For the text-containing cell, return its midpoint in [x, y] coordinate format. 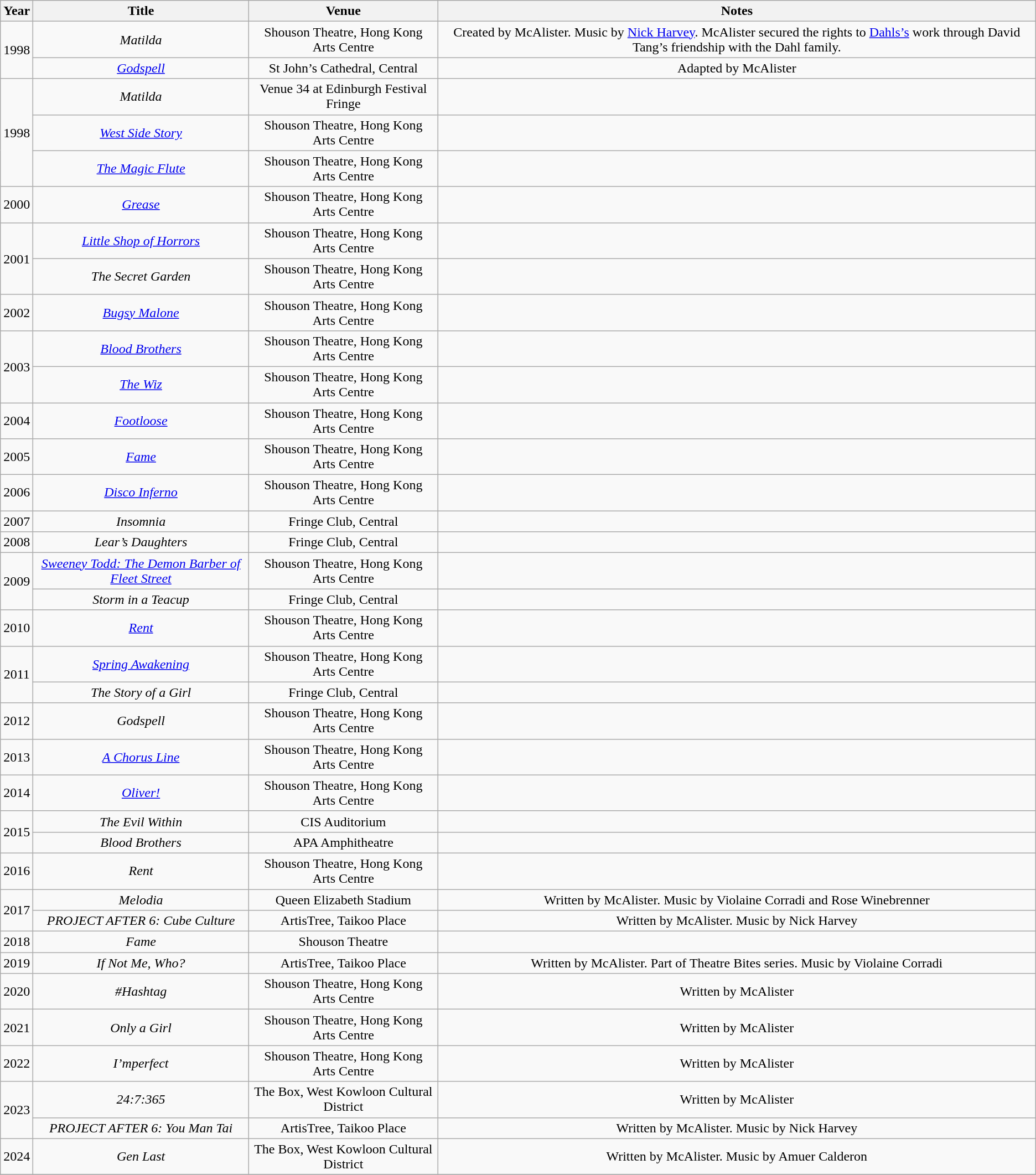
Only a Girl [141, 1027]
Melodia [141, 899]
Little Shop of Horrors [141, 240]
2024 [17, 1157]
The Evil Within [141, 821]
Written by McAlister. Part of Theatre Bites series. Music by Violaine Corradi [737, 963]
2005 [17, 457]
Queen Elizabeth Stadium [343, 899]
2019 [17, 963]
Insomnia [141, 521]
2016 [17, 871]
PROJECT AFTER 6: You Man Tai [141, 1128]
2010 [17, 628]
2022 [17, 1064]
#Hashtag [141, 992]
Oliver! [141, 793]
Grease [141, 205]
CIS Auditorium [343, 821]
2007 [17, 521]
Disco Inferno [141, 493]
2023 [17, 1110]
Footloose [141, 421]
2021 [17, 1027]
2013 [17, 757]
Notes [737, 11]
Shouson Theatre [343, 942]
St John’s Cathedral, Central [343, 68]
2003 [17, 366]
Written by McAlister. Music by Violaine Corradi and Rose Winebrenner [737, 899]
2002 [17, 312]
2001 [17, 258]
2015 [17, 832]
2014 [17, 793]
2012 [17, 721]
The Magic Flute [141, 168]
2000 [17, 205]
2017 [17, 910]
Adapted by McAlister [737, 68]
24:7:365 [141, 1099]
Venue 34 at Edinburgh Festival Fringe [343, 96]
The Secret Garden [141, 277]
Created by McAlister. Music by Nick Harvey. McAlister secured the rights to Dahls’s work through David Tang’s friendship with the Dahl family. [737, 40]
2011 [17, 674]
2008 [17, 542]
2004 [17, 421]
I’mperfect [141, 1064]
PROJECT AFTER 6: Cube Culture [141, 921]
If Not Me, Who? [141, 963]
2020 [17, 992]
Title [141, 11]
2018 [17, 942]
Lear’s Daughters [141, 542]
Sweeney Todd: The Demon Barber of Fleet Street [141, 571]
Year [17, 11]
The Wiz [141, 384]
The Story of a Girl [141, 692]
Gen Last [141, 1157]
Written by McAlister. Music by Amuer Calderon [737, 1157]
A Chorus Line [141, 757]
APA Amphitheatre [343, 842]
West Side Story [141, 133]
Venue [343, 11]
2006 [17, 493]
Bugsy Malone [141, 312]
2009 [17, 581]
Spring Awakening [141, 664]
Storm in a Teacup [141, 599]
